Locate the cell with the specified text and output its (x, y) center coordinate. 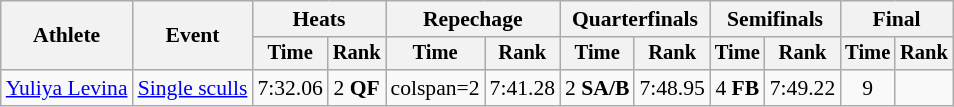
Semifinals (775, 19)
Yuliya Levina (67, 88)
Event (193, 36)
Quarterfinals (635, 19)
Single sculls (193, 88)
4 FB (738, 88)
2 QF (357, 88)
7:41.28 (522, 88)
Athlete (67, 36)
Final (896, 19)
Repechage (474, 19)
7:32.06 (290, 88)
2 SA/B (597, 88)
colspan=2 (436, 88)
9 (868, 88)
Heats (318, 19)
7:49.22 (802, 88)
7:48.95 (672, 88)
